Provide the (x, y) coordinate of the cell's center where the given text is located.  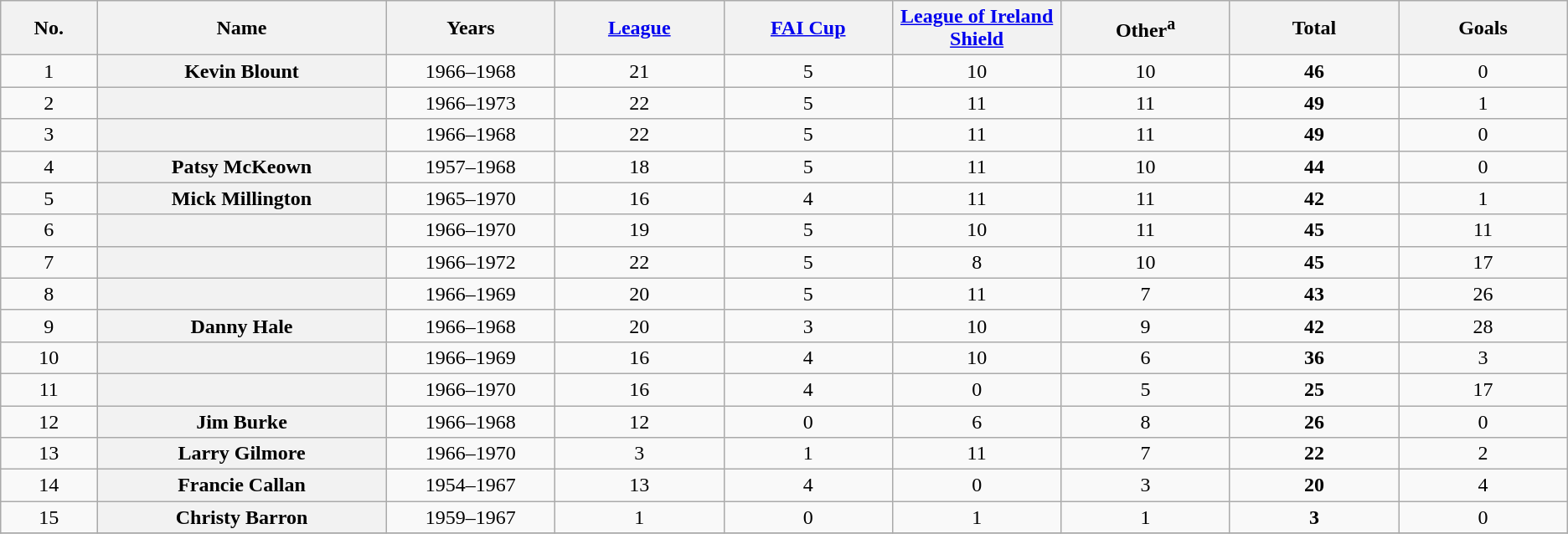
1954–1967 (471, 485)
Othera (1146, 28)
Kevin Blount (241, 71)
15 (49, 517)
43 (1313, 294)
Larry Gilmore (241, 454)
1966–1972 (471, 262)
18 (640, 167)
No. (49, 28)
1965–1970 (471, 198)
Christy Barron (241, 517)
1957–1968 (471, 167)
1959–1967 (471, 517)
25 (1313, 389)
36 (1313, 357)
44 (1313, 167)
28 (1483, 326)
FAI Cup (807, 28)
Mick Millington (241, 198)
46 (1313, 71)
Danny Hale (241, 326)
Jim Burke (241, 421)
Total (1313, 28)
21 (640, 71)
League of Ireland Shield (977, 28)
19 (640, 230)
Francie Callan (241, 485)
Patsy McKeown (241, 167)
Name (241, 28)
Years (471, 28)
League (640, 28)
1966–1973 (471, 103)
Goals (1483, 28)
14 (49, 485)
